Find where the given text appears and provide that cell's center as (x, y) coordinate. 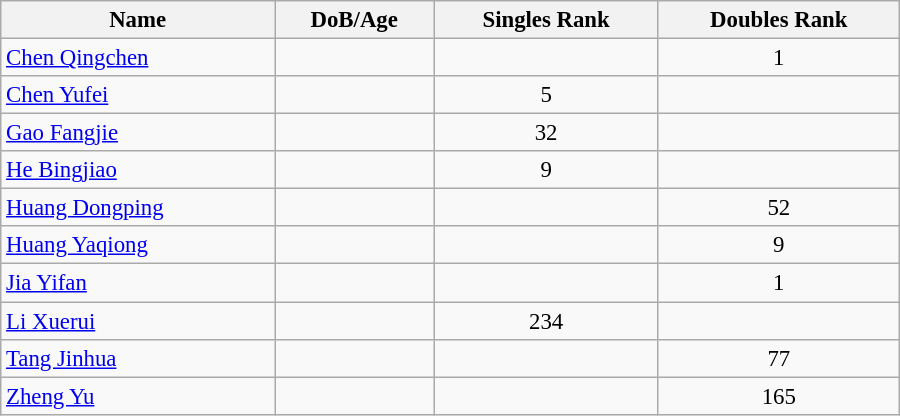
Name (138, 20)
He Bingjiao (138, 170)
Chen Qingchen (138, 58)
Gao Fangjie (138, 133)
Tang Jinhua (138, 358)
52 (778, 208)
165 (778, 396)
Huang Yaqiong (138, 245)
Singles Rank (546, 20)
Zheng Yu (138, 396)
234 (546, 321)
32 (546, 133)
DoB/Age (354, 20)
Li Xuerui (138, 321)
Huang Dongping (138, 208)
Chen Yufei (138, 95)
Jia Yifan (138, 283)
Doubles Rank (778, 20)
5 (546, 95)
77 (778, 358)
